From the cell containing the given text, extract its center point as (X, Y) coordinate. 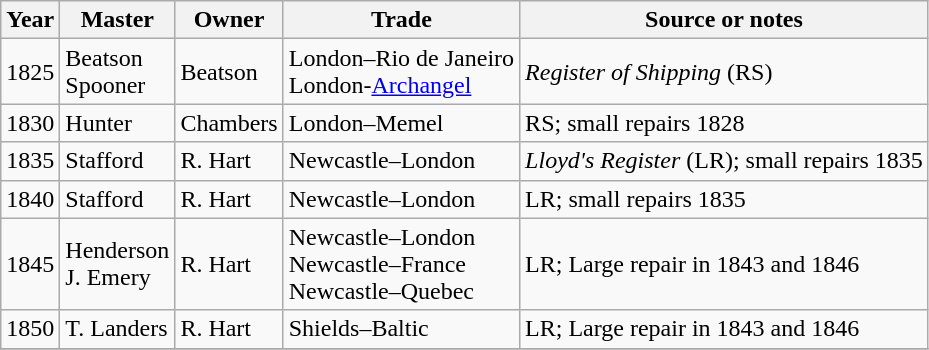
1835 (30, 161)
Shields–Baltic (401, 329)
BeatsonSpooner (118, 72)
Owner (229, 20)
T. Landers (118, 329)
Year (30, 20)
1830 (30, 123)
Newcastle–LondonNewcastle–FranceNewcastle–Quebec (401, 264)
1845 (30, 264)
Lloyd's Register (LR); small repairs 1835 (724, 161)
HendersonJ. Emery (118, 264)
Hunter (118, 123)
Chambers (229, 123)
Master (118, 20)
Source or notes (724, 20)
1840 (30, 199)
1825 (30, 72)
LR; small repairs 1835 (724, 199)
1850 (30, 329)
London–Rio de JaneiroLondon-Archangel (401, 72)
Beatson (229, 72)
RS; small repairs 1828 (724, 123)
Register of Shipping (RS) (724, 72)
London–Memel (401, 123)
Trade (401, 20)
